Scan for the cell matching the given text and deliver its [X, Y] coordinate at center. 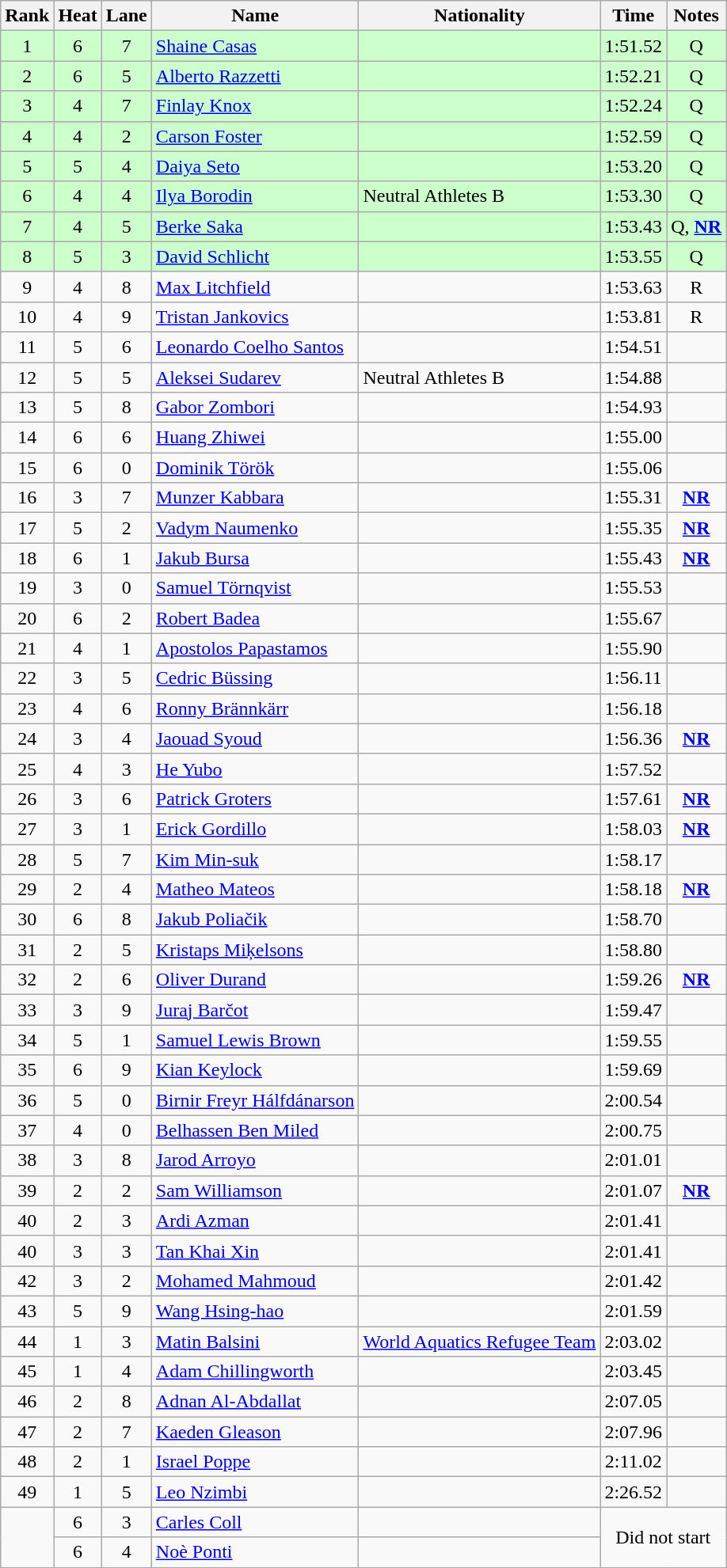
1:53.55 [634, 256]
Lane [127, 16]
1:55.53 [634, 588]
33 [27, 1010]
1:59.26 [634, 980]
2:03.02 [634, 1342]
Q, NR [697, 226]
21 [27, 648]
36 [27, 1100]
31 [27, 950]
Leonardo Coelho Santos [255, 347]
Name [255, 16]
2:00.75 [634, 1130]
1:54.88 [634, 378]
Finlay Knox [255, 106]
16 [27, 498]
35 [27, 1070]
1:56.18 [634, 708]
1:53.43 [634, 226]
Tristan Jankovics [255, 317]
Vadym Naumenko [255, 528]
2:01.59 [634, 1311]
1:53.20 [634, 166]
Birnir Freyr Hálfdánarson [255, 1100]
Samuel Törnqvist [255, 588]
Israel Poppe [255, 1462]
1:56.36 [634, 738]
World Aquatics Refugee Team [480, 1342]
Carles Coll [255, 1522]
Sam Williamson [255, 1190]
42 [27, 1281]
38 [27, 1160]
Rank [27, 16]
28 [27, 859]
19 [27, 588]
1:57.52 [634, 769]
17 [27, 528]
1:52.24 [634, 106]
2:01.07 [634, 1190]
1:57.61 [634, 799]
1:51.52 [634, 46]
Noè Ponti [255, 1552]
Carson Foster [255, 136]
2:00.54 [634, 1100]
Jakub Bursa [255, 558]
He Yubo [255, 769]
Shaine Casas [255, 46]
Alberto Razzetti [255, 76]
25 [27, 769]
14 [27, 438]
Jarod Arroyo [255, 1160]
Patrick Groters [255, 799]
1:55.31 [634, 498]
1:53.30 [634, 196]
1:59.47 [634, 1010]
Daiya Seto [255, 166]
1:58.18 [634, 890]
30 [27, 920]
1:58.17 [634, 859]
Adam Chillingworth [255, 1372]
Did not start [664, 1537]
Belhassen Ben Miled [255, 1130]
29 [27, 890]
23 [27, 708]
Munzer Kabbara [255, 498]
David Schlicht [255, 256]
45 [27, 1372]
Tan Khai Xin [255, 1251]
Aleksei Sudarev [255, 378]
43 [27, 1311]
Notes [697, 16]
2:01.42 [634, 1281]
24 [27, 738]
18 [27, 558]
2:11.02 [634, 1462]
Ronny Brännkärr [255, 708]
Max Litchfield [255, 287]
1:55.90 [634, 648]
Samuel Lewis Brown [255, 1040]
Apostolos Papastamos [255, 648]
Jaouad Syoud [255, 738]
15 [27, 468]
1:53.63 [634, 287]
20 [27, 618]
2:07.05 [634, 1402]
13 [27, 408]
1:59.55 [634, 1040]
2:03.45 [634, 1372]
Kian Keylock [255, 1070]
37 [27, 1130]
1:56.11 [634, 678]
Ilya Borodin [255, 196]
Matin Balsini [255, 1342]
Adnan Al-Abdallat [255, 1402]
1:54.51 [634, 347]
34 [27, 1040]
Berke Saka [255, 226]
Erick Gordillo [255, 829]
12 [27, 378]
48 [27, 1462]
49 [27, 1492]
22 [27, 678]
46 [27, 1402]
Nationality [480, 16]
1:55.35 [634, 528]
Leo Nzimbi [255, 1492]
Kim Min-suk [255, 859]
1:59.69 [634, 1070]
Robert Badea [255, 618]
10 [27, 317]
Kristaps Miķelsons [255, 950]
1:55.06 [634, 468]
Gabor Zombori [255, 408]
1:52.59 [634, 136]
Kaeden Gleason [255, 1432]
1:54.93 [634, 408]
1:52.21 [634, 76]
Dominik Török [255, 468]
27 [27, 829]
Huang Zhiwei [255, 438]
39 [27, 1190]
2:07.96 [634, 1432]
Cedric Büssing [255, 678]
32 [27, 980]
1:58.70 [634, 920]
Matheo Mateos [255, 890]
44 [27, 1342]
2:26.52 [634, 1492]
11 [27, 347]
1:55.67 [634, 618]
1:55.43 [634, 558]
2:01.01 [634, 1160]
47 [27, 1432]
1:53.81 [634, 317]
Wang Hsing-hao [255, 1311]
Time [634, 16]
Juraj Barčot [255, 1010]
Oliver Durand [255, 980]
Mohamed Mahmoud [255, 1281]
Ardi Azman [255, 1221]
26 [27, 799]
1:58.03 [634, 829]
1:55.00 [634, 438]
Heat [78, 16]
1:58.80 [634, 950]
Jakub Poliačik [255, 920]
